Return the [X, Y] coordinate for the center point of the cell that contains the specified text.  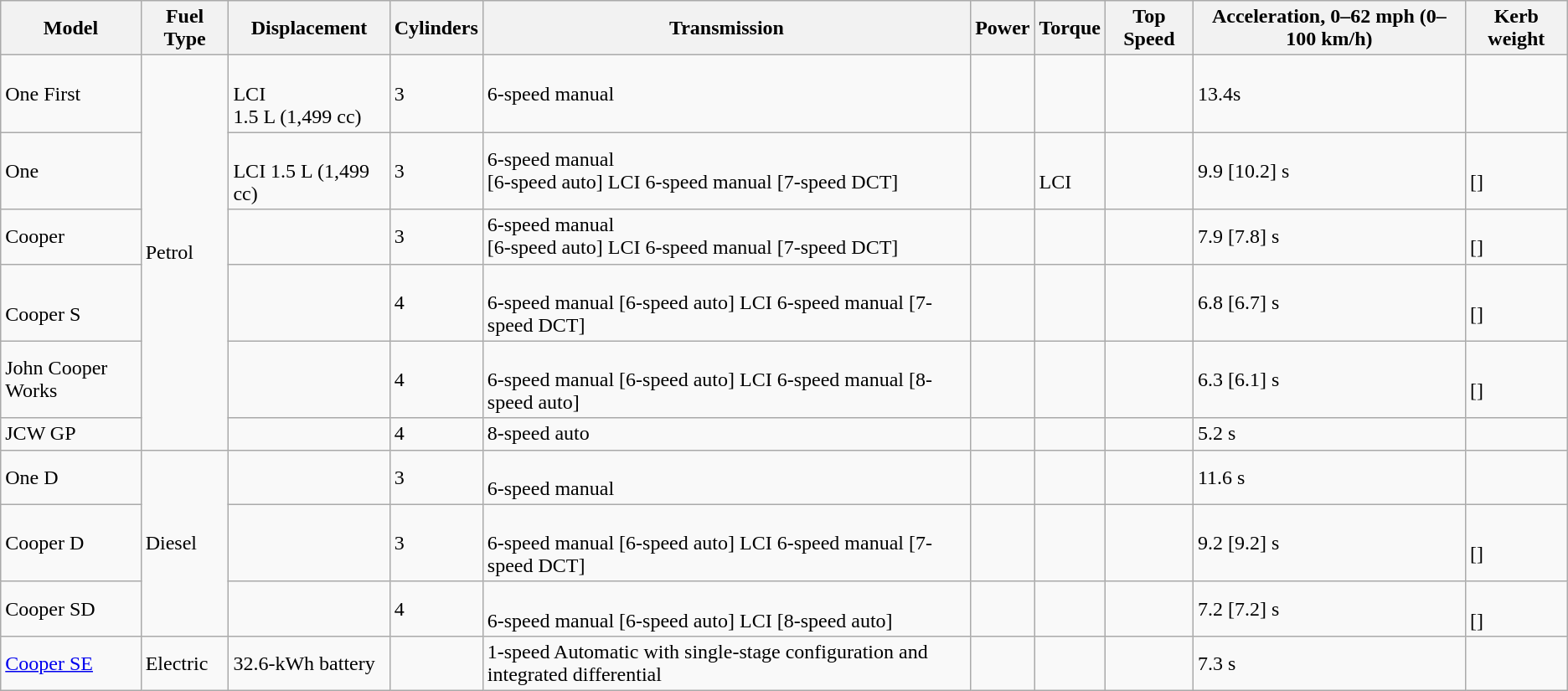
32.6-kWh battery [309, 663]
9.2 [9.2] s [1328, 543]
JCW GP [70, 434]
Diesel [184, 543]
7.2 [7.2] s [1328, 608]
Cooper SD [70, 608]
11.6 s [1328, 477]
Torque [1070, 28]
Petrol [184, 253]
One D [70, 477]
Kerb weight [1516, 28]
13.4s [1328, 94]
Cylinders [436, 28]
Top Speed [1149, 28]
LCI [1070, 171]
Cooper D [70, 543]
7.3 s [1328, 663]
7.9 [7.8] s [1328, 236]
8-speed auto [726, 434]
Displacement [309, 28]
Electric [184, 663]
Acceleration, 0–62 mph (0–100 km/h) [1328, 28]
Model [70, 28]
6-speed manual [6-speed auto] LCI 6-speed manual [8-speed auto] [726, 379]
Power [1003, 28]
Fuel Type [184, 28]
1-speed Automatic with single-stage configuration and integrated differential [726, 663]
6.8 [6.7] s [1328, 302]
6.3 [6.1] s [1328, 379]
Cooper SE [70, 663]
One First [70, 94]
One [70, 171]
John Cooper Works [70, 379]
5.2 s [1328, 434]
Transmission [726, 28]
6-speed manual [6-speed auto] LCI [8-speed auto] [726, 608]
Cooper [70, 236]
9.9 [10.2] s [1328, 171]
Cooper S [70, 302]
